Locate the cell with the specified text and output its [x, y] center coordinate. 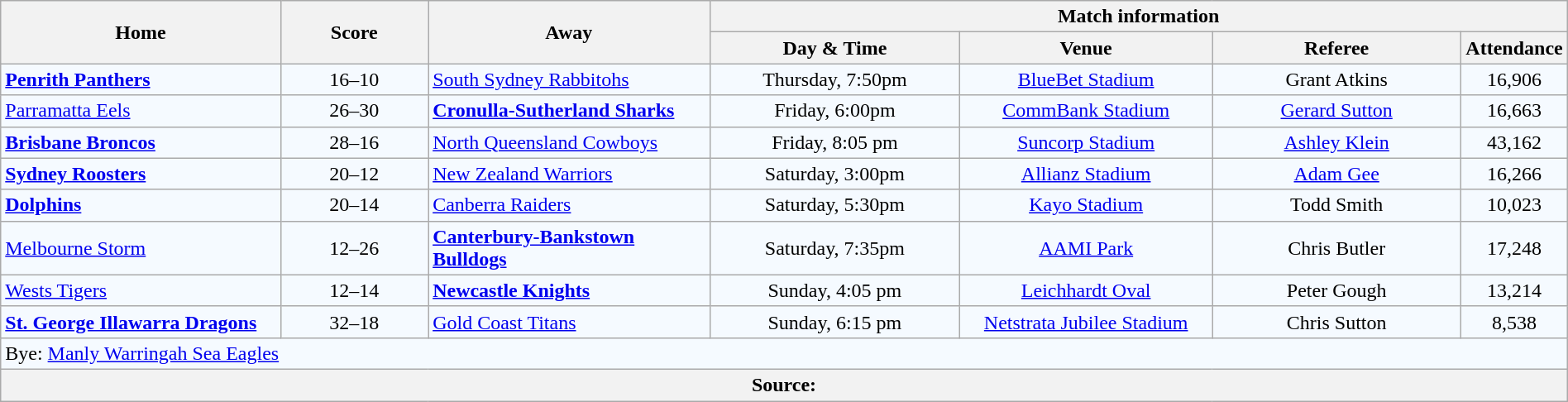
Canberra Raiders [569, 205]
8,538 [1514, 322]
43,162 [1514, 142]
St. George Illawarra Dragons [141, 322]
Score [354, 32]
12–14 [354, 290]
Friday, 6:00pm [835, 111]
17,248 [1514, 248]
Parramatta Eels [141, 111]
32–18 [354, 322]
CommBank Stadium [1087, 111]
Kayo Stadium [1087, 205]
20–12 [354, 174]
BlueBet Stadium [1087, 79]
16–10 [354, 79]
Allianz Stadium [1087, 174]
Penrith Panthers [141, 79]
AAMI Park [1087, 248]
Sunday, 6:15 pm [835, 322]
Day & Time [835, 48]
Away [569, 32]
Bye: Manly Warringah Sea Eagles [784, 353]
Sydney Roosters [141, 174]
Sunday, 4:05 pm [835, 290]
Melbourne Storm [141, 248]
Peter Gough [1336, 290]
12–26 [354, 248]
Dolphins [141, 205]
26–30 [354, 111]
Cronulla-Sutherland Sharks [569, 111]
16,266 [1514, 174]
Netstrata Jubilee Stadium [1087, 322]
16,906 [1514, 79]
South Sydney Rabbitohs [569, 79]
Referee [1336, 48]
Attendance [1514, 48]
13,214 [1514, 290]
Friday, 8:05 pm [835, 142]
10,023 [1514, 205]
Saturday, 7:35pm [835, 248]
Chris Butler [1336, 248]
16,663 [1514, 111]
Ashley Klein [1336, 142]
Saturday, 3:00pm [835, 174]
Home [141, 32]
Todd Smith [1336, 205]
New Zealand Warriors [569, 174]
Thursday, 7:50pm [835, 79]
28–16 [354, 142]
Saturday, 5:30pm [835, 205]
North Queensland Cowboys [569, 142]
Adam Gee [1336, 174]
Gerard Sutton [1336, 111]
Source: [784, 385]
Grant Atkins [1336, 79]
Leichhardt Oval [1087, 290]
Canterbury-Bankstown Bulldogs [569, 248]
Brisbane Broncos [141, 142]
Chris Sutton [1336, 322]
Wests Tigers [141, 290]
Newcastle Knights [569, 290]
Venue [1087, 48]
20–14 [354, 205]
Suncorp Stadium [1087, 142]
Match information [1138, 17]
Gold Coast Titans [569, 322]
